Pinpoint the cell where the given text exists, returning its [X, Y] midpoint coordinate. 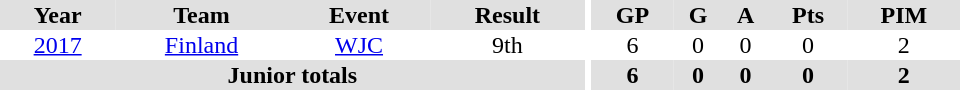
9th [507, 45]
2017 [58, 45]
Result [507, 15]
Finland [202, 45]
GP [632, 15]
A [746, 15]
Junior totals [292, 75]
WJC [359, 45]
Team [202, 15]
PIM [904, 15]
Year [58, 15]
Pts [808, 15]
G [698, 15]
Event [359, 15]
